Return (X, Y) of the center of cell containing provided text 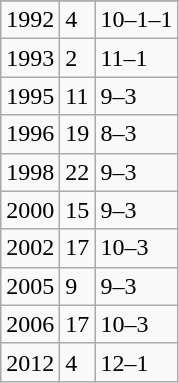
19 (78, 134)
2012 (30, 362)
1995 (30, 96)
10–1–1 (136, 20)
11 (78, 96)
2005 (30, 286)
2 (78, 58)
11–1 (136, 58)
2006 (30, 324)
1996 (30, 134)
9 (78, 286)
12–1 (136, 362)
1998 (30, 172)
2002 (30, 248)
22 (78, 172)
8–3 (136, 134)
1993 (30, 58)
15 (78, 210)
1992 (30, 20)
2000 (30, 210)
